Return [x, y] of the center of cell containing provided text 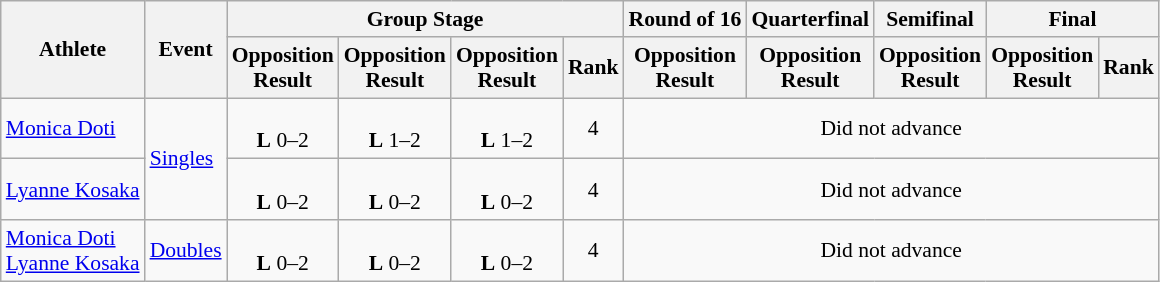
Final [1072, 19]
Group Stage [426, 19]
Round of 16 [684, 19]
Lyanne Kosaka [73, 190]
Doubles [186, 250]
Semifinal [930, 19]
Quarterfinal [810, 19]
Monica DotiLyanne Kosaka [73, 250]
Monica Doti [73, 128]
Event [186, 50]
Athlete [73, 50]
Singles [186, 159]
